Capture the cell that displays the provided text and extract its [x, y] central coordinate. 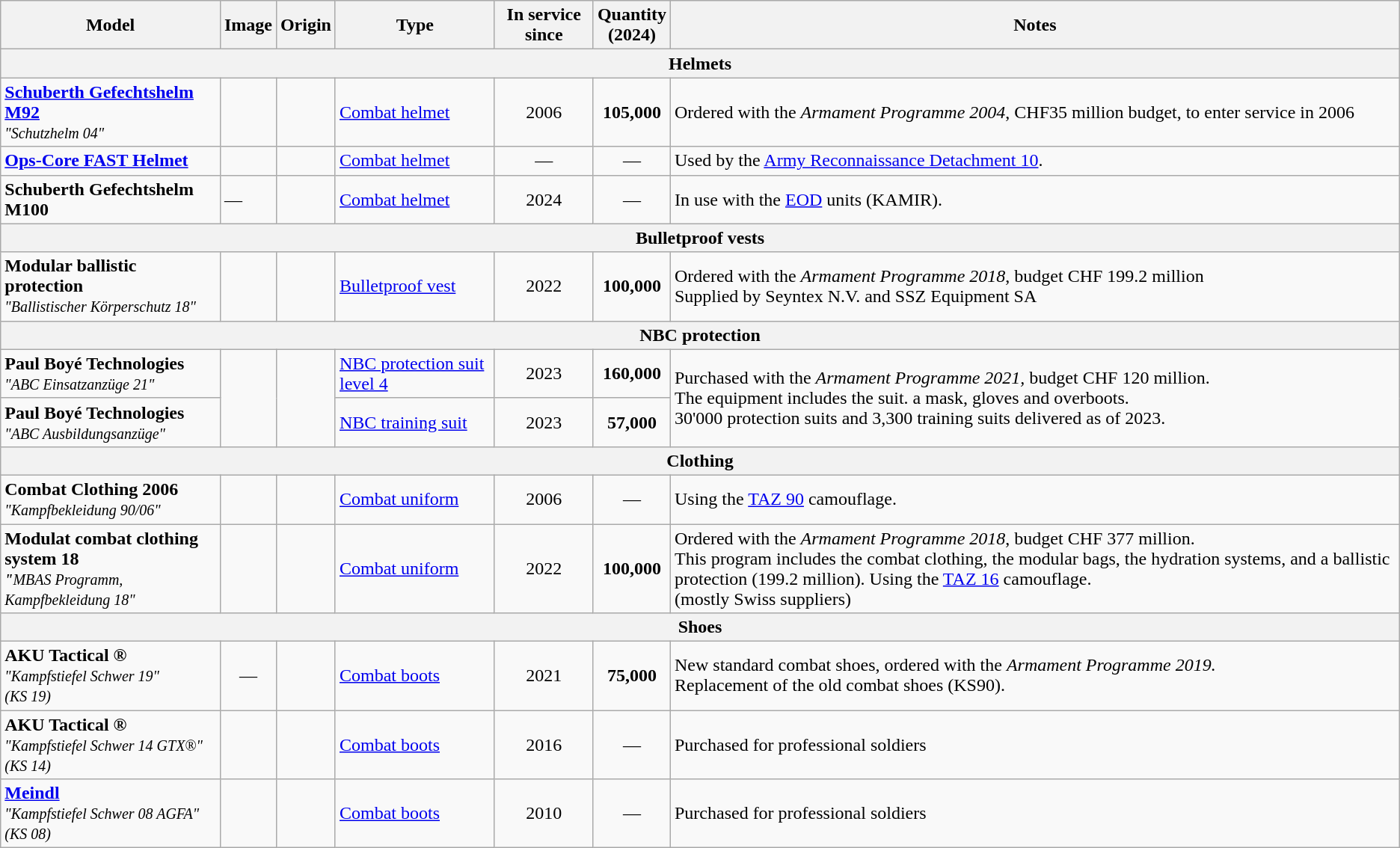
Type [414, 25]
In service since [544, 25]
2021 [544, 676]
Ops-Core FAST Helmet [111, 161]
Schuberth Gefechtshelm M100 [111, 199]
Paul Boyé Technologies"ABC Einsatzanzüge 21" [111, 374]
Used by the Army Reconnaissance Detachment 10. [1035, 161]
Using the TAZ 90 camouflage. [1035, 500]
Paul Boyé Technologies"ABC Ausbildungsanzüge" [111, 422]
New standard combat shoes, ordered with the Armament Programme 2019.Replacement of the old combat shoes (KS90). [1035, 676]
In use with the EOD units (KAMIR). [1035, 199]
AKU Tactical ®"Kampfstiefel Schwer 19" (KS 19) [111, 676]
AKU Tactical ®"Kampfstiefel Schwer 14 GTX®" (KS 14) [111, 745]
Meindl"Kampfstiefel Schwer 08 AGFA" (KS 08) [111, 814]
Origin [305, 25]
Schuberth Gefechtshelm M92"Schutzhelm 04" [111, 112]
NBC protection [700, 335]
Notes [1035, 25]
57,000 [631, 422]
Ordered with the Armament Programme 2004, CHF35 million budget, to enter service in 2006 [1035, 112]
2024 [544, 199]
NBC training suit [414, 422]
Helmets [700, 64]
75,000 [631, 676]
Modulat combat clothing system 18"MBAS Programm, Kampfbekleidung 18" [111, 568]
Model [111, 25]
Modular ballistic protection"Ballistischer Körperschutz 18" [111, 286]
105,000 [631, 112]
Clothing [700, 461]
Image [248, 25]
2016 [544, 745]
Combat Clothing 2006"Kampfbekleidung 90/06" [111, 500]
160,000 [631, 374]
2010 [544, 814]
Ordered with the Armament Programme 2018, budget CHF 199.2 millionSupplied by Seyntex N.V. and SSZ Equipment SA [1035, 286]
Shoes [700, 627]
Bulletproof vest [414, 286]
Bulletproof vests [700, 238]
NBC protection suit level 4 [414, 374]
Quantity(2024) [631, 25]
